For the text-containing cell, return its midpoint in [X, Y] coordinate format. 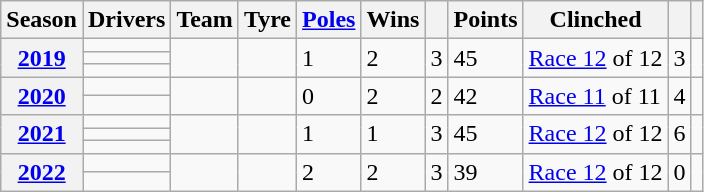
Team [205, 20]
Drivers [126, 20]
Race 11 of 11 [596, 96]
Season [42, 20]
2019 [42, 58]
4 [680, 96]
Points [486, 20]
Poles [329, 20]
Tyre [267, 20]
2020 [42, 96]
2021 [42, 134]
Wins [393, 20]
Clinched [596, 20]
2022 [42, 172]
6 [680, 134]
39 [486, 172]
42 [486, 96]
